Capture the cell that displays the provided text and extract its [x, y] central coordinate. 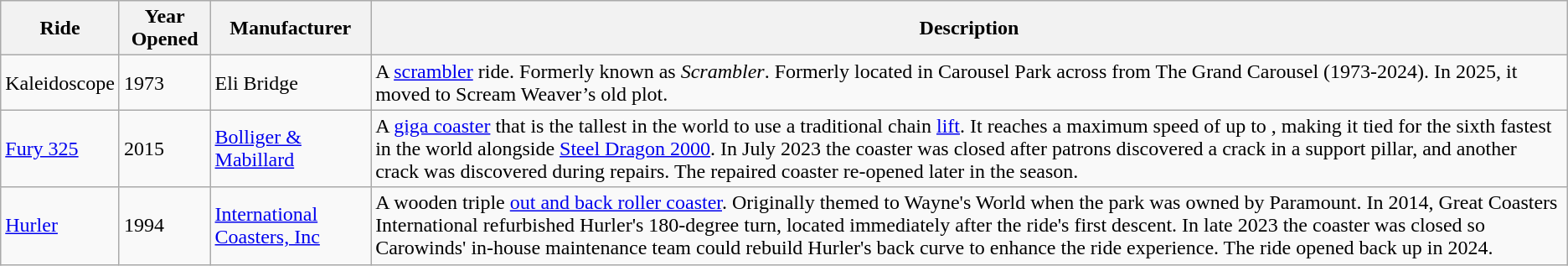
Year Opened [164, 29]
Eli Bridge [291, 82]
Bolliger & Mabillard [291, 149]
1973 [164, 82]
Manufacturer [291, 29]
Kaleidoscope [60, 82]
Description [970, 29]
1994 [164, 226]
Hurler [60, 226]
International Coasters, Inc [291, 226]
Ride [60, 29]
2015 [164, 149]
Fury 325 [60, 149]
